Provide the (X, Y) coordinate of the cell's center where the given text is located.  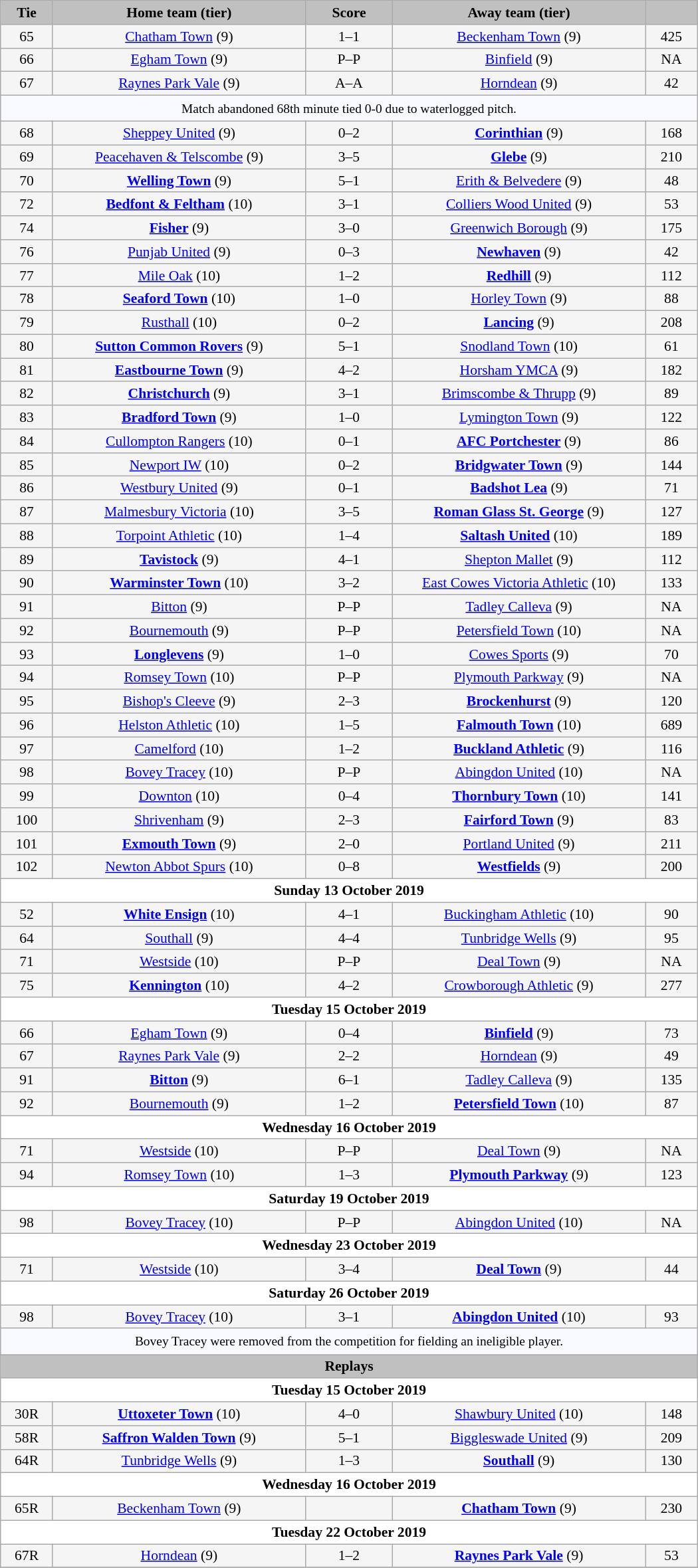
Newhaven (9) (519, 252)
133 (671, 583)
Lancing (9) (519, 323)
230 (671, 1509)
97 (27, 749)
2–2 (348, 1056)
Falmouth Town (10) (519, 726)
2–0 (348, 844)
182 (671, 370)
Tuesday 22 October 2019 (349, 1532)
85 (27, 465)
East Cowes Victoria Athletic (10) (519, 583)
3–2 (348, 583)
Shepton Mallet (9) (519, 559)
101 (27, 844)
277 (671, 985)
Camelford (10) (179, 749)
Punjab United (9) (179, 252)
Bradford Town (9) (179, 417)
1–1 (348, 37)
200 (671, 867)
82 (27, 394)
Longlevens (9) (179, 654)
100 (27, 820)
Glebe (9) (519, 157)
211 (671, 844)
135 (671, 1080)
Mile Oak (10) (179, 276)
Westbury United (9) (179, 488)
148 (671, 1414)
49 (671, 1056)
Warminster Town (10) (179, 583)
Bovey Tracey were removed from the competition for fielding an ineligible player. (349, 1342)
122 (671, 417)
Thornbury Town (10) (519, 796)
81 (27, 370)
Crowborough Athletic (9) (519, 985)
127 (671, 512)
Home team (tier) (179, 13)
Exmouth Town (9) (179, 844)
6–1 (348, 1080)
116 (671, 749)
Seaford Town (10) (179, 299)
65R (27, 1509)
4–0 (348, 1414)
Shawbury United (10) (519, 1414)
Sheppey United (9) (179, 134)
Corinthian (9) (519, 134)
3–4 (348, 1270)
Greenwich Borough (9) (519, 228)
689 (671, 726)
Snodland Town (10) (519, 347)
0–3 (348, 252)
Kennington (10) (179, 985)
175 (671, 228)
Uttoxeter Town (10) (179, 1414)
120 (671, 702)
1–5 (348, 726)
68 (27, 134)
Cullompton Rangers (10) (179, 441)
Tavistock (9) (179, 559)
Welling Town (9) (179, 181)
White Ensign (10) (179, 914)
72 (27, 205)
Redhill (9) (519, 276)
Saturday 26 October 2019 (349, 1293)
189 (671, 536)
Fisher (9) (179, 228)
144 (671, 465)
30R (27, 1414)
Newton Abbot Spurs (10) (179, 867)
Brockenhurst (9) (519, 702)
Bedfont & Feltham (10) (179, 205)
425 (671, 37)
Christchurch (9) (179, 394)
61 (671, 347)
Shrivenham (9) (179, 820)
64 (27, 938)
209 (671, 1438)
99 (27, 796)
Horsham YMCA (9) (519, 370)
A–A (348, 84)
75 (27, 985)
Portland United (9) (519, 844)
208 (671, 323)
Saffron Walden Town (9) (179, 1438)
Newport IW (10) (179, 465)
168 (671, 134)
Malmesbury Victoria (10) (179, 512)
77 (27, 276)
Downton (10) (179, 796)
Sunday 13 October 2019 (349, 891)
80 (27, 347)
58R (27, 1438)
Bishop's Cleeve (9) (179, 702)
79 (27, 323)
78 (27, 299)
Lymington Town (9) (519, 417)
AFC Portchester (9) (519, 441)
74 (27, 228)
Score (348, 13)
Saturday 19 October 2019 (349, 1199)
141 (671, 796)
Buckland Athletic (9) (519, 749)
Westfields (9) (519, 867)
4–4 (348, 938)
52 (27, 914)
Roman Glass St. George (9) (519, 512)
Badshot Lea (9) (519, 488)
1–4 (348, 536)
102 (27, 867)
210 (671, 157)
Bridgwater Town (9) (519, 465)
Brimscombe & Thrupp (9) (519, 394)
3–0 (348, 228)
76 (27, 252)
Horley Town (9) (519, 299)
Wednesday 23 October 2019 (349, 1246)
64R (27, 1461)
44 (671, 1270)
Helston Athletic (10) (179, 726)
48 (671, 181)
Torpoint Athletic (10) (179, 536)
Sutton Common Rovers (9) (179, 347)
Away team (tier) (519, 13)
67R (27, 1556)
123 (671, 1175)
Eastbourne Town (9) (179, 370)
Rusthall (10) (179, 323)
65 (27, 37)
Peacehaven & Telscombe (9) (179, 157)
130 (671, 1461)
73 (671, 1033)
0–8 (348, 867)
Replays (349, 1367)
Biggleswade United (9) (519, 1438)
84 (27, 441)
Colliers Wood United (9) (519, 205)
Buckingham Athletic (10) (519, 914)
Erith & Belvedere (9) (519, 181)
Match abandoned 68th minute tied 0-0 due to waterlogged pitch. (349, 109)
Fairford Town (9) (519, 820)
Tie (27, 13)
69 (27, 157)
96 (27, 726)
Cowes Sports (9) (519, 654)
Saltash United (10) (519, 536)
